Return [X, Y] of the center of cell containing provided text 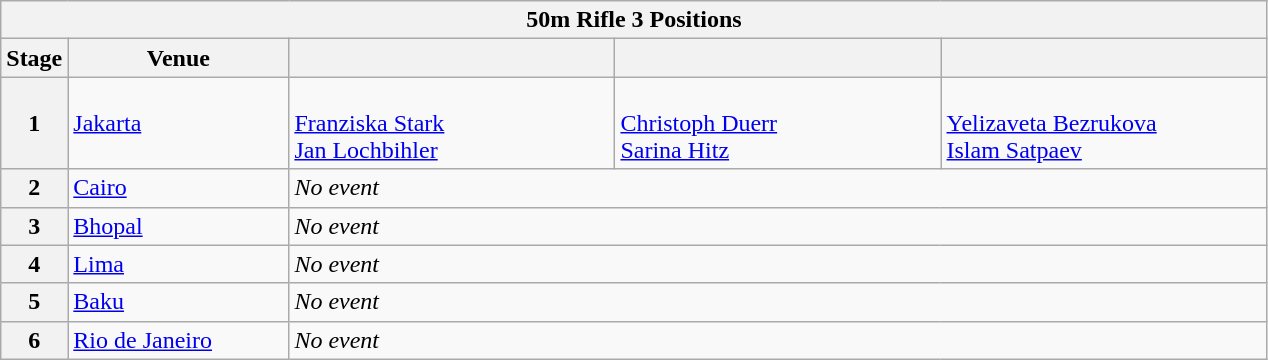
5 [34, 302]
Cairo [178, 188]
3 [34, 226]
Baku [178, 302]
4 [34, 264]
Christoph Duerr Sarina Hitz [778, 123]
Bhopal [178, 226]
Lima [178, 264]
Franziska Stark Jan Lochbihler [452, 123]
6 [34, 340]
Rio de Janeiro [178, 340]
2 [34, 188]
50m Rifle 3 Positions [634, 20]
Jakarta [178, 123]
1 [34, 123]
Venue [178, 58]
Yelizaveta Bezrukova Islam Satpaev [1104, 123]
Stage [34, 58]
